Detect which cell encompasses the target text, then output its (X, Y) center coordinate. 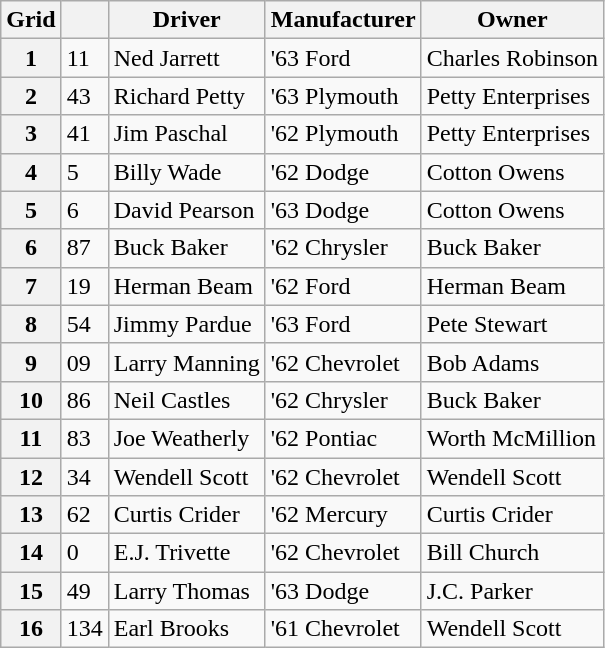
Worth McMillion (512, 438)
Bob Adams (512, 362)
2 (31, 96)
3 (31, 134)
134 (84, 629)
10 (31, 400)
7 (31, 286)
54 (84, 324)
Charles Robinson (512, 58)
13 (31, 515)
Bill Church (512, 553)
41 (84, 134)
Richard Petty (186, 96)
0 (84, 553)
'61 Chevrolet (343, 629)
Jim Paschal (186, 134)
12 (31, 477)
Manufacturer (343, 20)
Pete Stewart (512, 324)
E.J. Trivette (186, 553)
Jimmy Pardue (186, 324)
'63 Plymouth (343, 96)
87 (84, 248)
Driver (186, 20)
49 (84, 591)
Ned Jarrett (186, 58)
Neil Castles (186, 400)
19 (84, 286)
'62 Pontiac (343, 438)
Larry Thomas (186, 591)
8 (31, 324)
Earl Brooks (186, 629)
David Pearson (186, 210)
'62 Ford (343, 286)
43 (84, 96)
15 (31, 591)
4 (31, 172)
Owner (512, 20)
'62 Dodge (343, 172)
J.C. Parker (512, 591)
62 (84, 515)
1 (31, 58)
Larry Manning (186, 362)
'62 Mercury (343, 515)
'62 Plymouth (343, 134)
9 (31, 362)
09 (84, 362)
Billy Wade (186, 172)
Grid (31, 20)
86 (84, 400)
14 (31, 553)
83 (84, 438)
34 (84, 477)
Joe Weatherly (186, 438)
16 (31, 629)
